Determine the (x, y) coordinate at the center of the cell enclosing the given text.  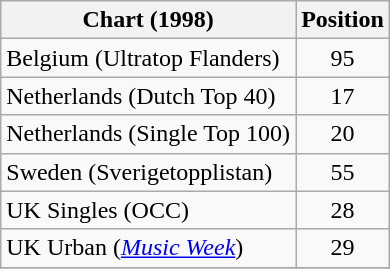
Sweden (Sverigetopplistan) (148, 172)
UK Urban (Music Week) (148, 248)
Chart (1998) (148, 20)
28 (343, 210)
20 (343, 134)
UK Singles (OCC) (148, 210)
Netherlands (Single Top 100) (148, 134)
55 (343, 172)
17 (343, 96)
Position (343, 20)
Belgium (Ultratop Flanders) (148, 58)
Netherlands (Dutch Top 40) (148, 96)
95 (343, 58)
29 (343, 248)
